Pinpoint the cell where the given text exists, returning its (X, Y) midpoint coordinate. 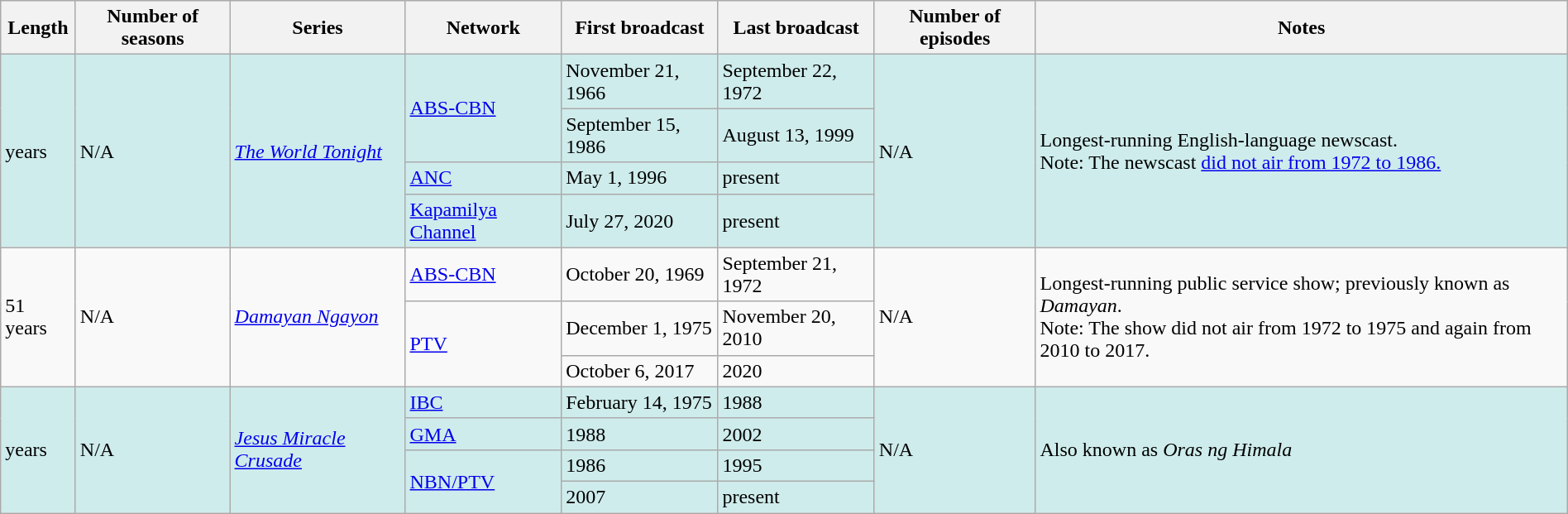
Also known as Oras ng Himala (1302, 449)
September 22, 1972 (796, 81)
Number of episodes (954, 28)
May 1, 1996 (640, 178)
Longest-running English-language newscast. Note: The newscast did not air from 1972 to 1986. (1302, 151)
November 20, 2010 (796, 328)
NBN/PTV (483, 481)
October 20, 1969 (640, 275)
1986 (640, 465)
51 years (38, 317)
November 21, 1966 (640, 81)
December 1, 1975 (640, 328)
PTV (483, 344)
September 21, 1972 (796, 275)
2020 (796, 371)
The World Tonight (318, 151)
September 15, 1986 (640, 136)
July 27, 2020 (640, 220)
Series (318, 28)
Last broadcast (796, 28)
Number of seasons (152, 28)
Longest-running public service show; previously known as Damayan. Note: The show did not air from 1972 to 1975 and again from 2010 to 2017. (1302, 317)
Kapamilya Channel (483, 220)
August 13, 1999 (796, 136)
2007 (640, 497)
Jesus Miracle Crusade (318, 449)
GMA (483, 434)
Notes (1302, 28)
First broadcast (640, 28)
2002 (796, 434)
February 14, 1975 (640, 402)
IBC (483, 402)
Network (483, 28)
Length (38, 28)
ANC (483, 178)
October 6, 2017 (640, 371)
Damayan Ngayon (318, 317)
1995 (796, 465)
